Capture the cell that displays the provided text and extract its (x, y) central coordinate. 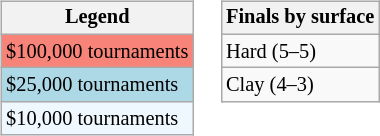
$10,000 tournaments (97, 119)
Legend (97, 18)
$25,000 tournaments (97, 85)
$100,000 tournaments (97, 51)
Finals by surface (300, 18)
Clay (4–3) (300, 85)
Hard (5–5) (300, 51)
